Capture the cell that displays the provided text and extract its [x, y] central coordinate. 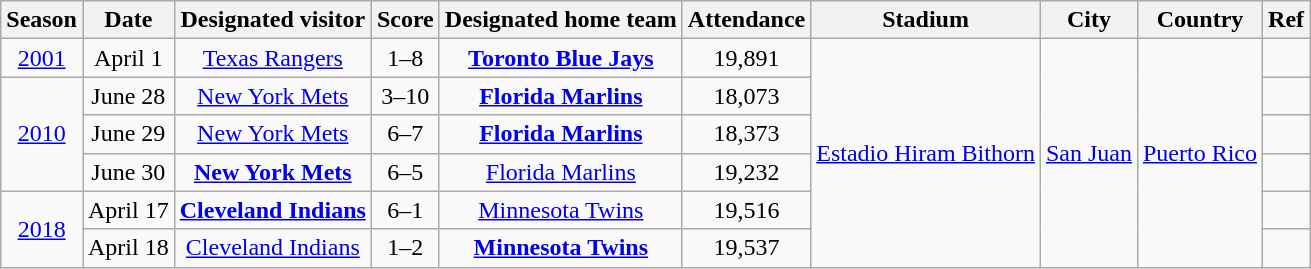
19,232 [746, 172]
Season [42, 20]
April 18 [128, 248]
Ref [1286, 20]
19,891 [746, 58]
Designated home team [560, 20]
6–7 [405, 134]
Designated visitor [272, 20]
April 17 [128, 210]
Score [405, 20]
Estadio Hiram Bithorn [926, 153]
2018 [42, 229]
2010 [42, 134]
June 28 [128, 96]
San Juan [1088, 153]
Country [1200, 20]
19,537 [746, 248]
3–10 [405, 96]
City [1088, 20]
19,516 [746, 210]
6–1 [405, 210]
Texas Rangers [272, 58]
2001 [42, 58]
April 1 [128, 58]
6–5 [405, 172]
Attendance [746, 20]
18,373 [746, 134]
18,073 [746, 96]
1–8 [405, 58]
Stadium [926, 20]
Toronto Blue Jays [560, 58]
1–2 [405, 248]
June 29 [128, 134]
Date [128, 20]
June 30 [128, 172]
Puerto Rico [1200, 153]
